Output the (X, Y) coordinate of the center of the cell containing the given text.  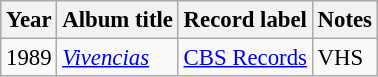
Vivencias (118, 58)
Record label (245, 20)
CBS Records (245, 58)
1989 (29, 58)
Year (29, 20)
Notes (344, 20)
Album title (118, 20)
VHS (344, 58)
